Return (x, y) of the center of cell containing provided text 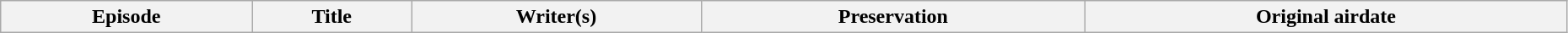
Episode (127, 17)
Title (332, 17)
Original airdate (1326, 17)
Preservation (892, 17)
Writer(s) (557, 17)
